Search for the cell housing the specified text and yield its [X, Y] center coordinate. 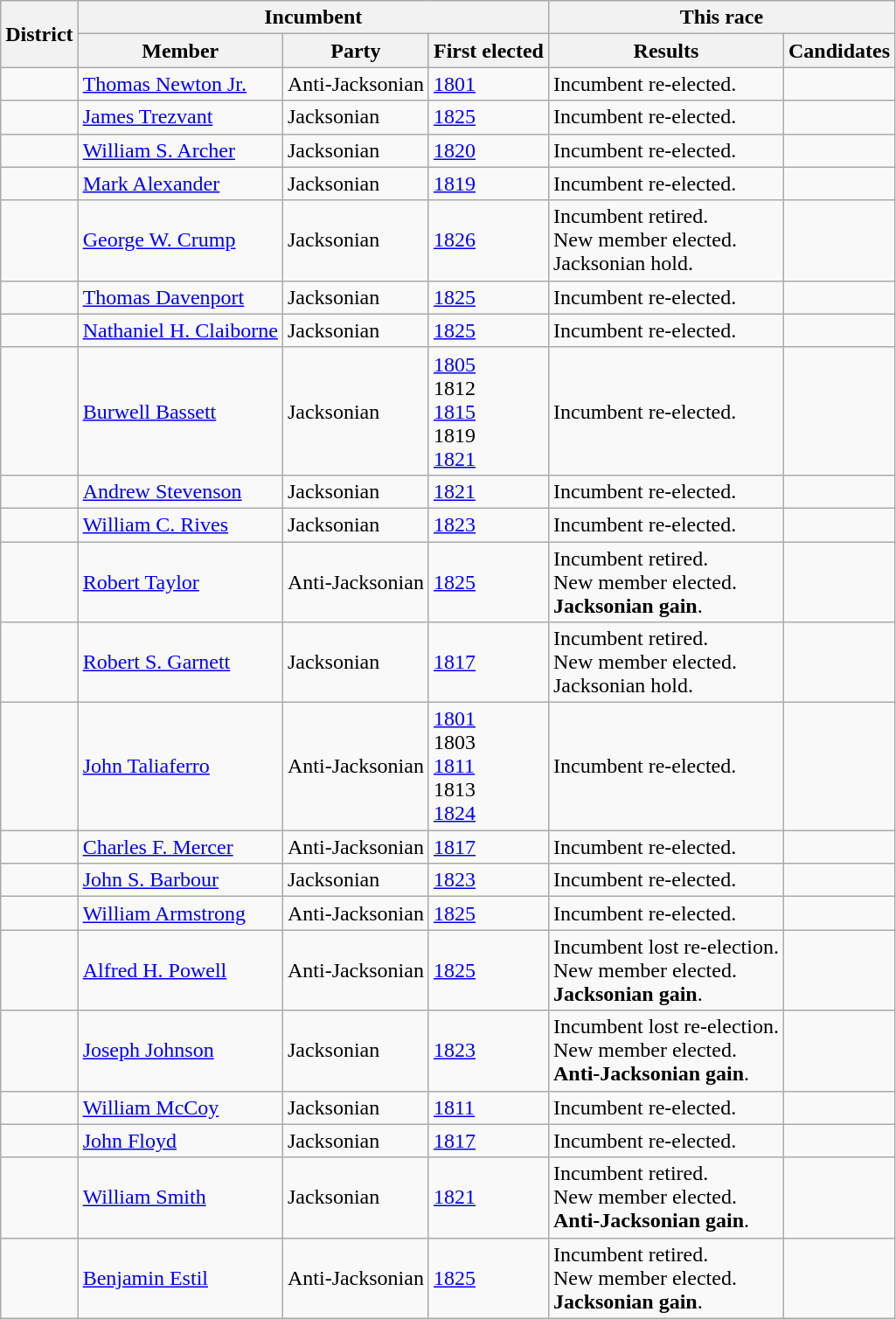
Incumbent retired.New member elected.Anti-Jacksonian gain. [666, 1198]
1820 [488, 150]
Incumbent [313, 17]
William Armstrong [180, 913]
John S. Barbour [180, 880]
William McCoy [180, 1107]
18011803 1811 1813 1824 [488, 767]
First elected [488, 51]
Benjamin Estil [180, 1278]
18051812 18151819 1821 [488, 411]
1811 [488, 1107]
District [39, 34]
Burwell Bassett [180, 411]
Nathaniel H. Claiborne [180, 330]
Mark Alexander [180, 184]
Incumbent lost re-election.New member elected.Jacksonian gain. [666, 970]
William C. Rives [180, 524]
John Floyd [180, 1141]
Member [180, 51]
This race [721, 17]
William S. Archer [180, 150]
Candidates [839, 51]
John Taliaferro [180, 767]
James Trezvant [180, 117]
Results [666, 51]
Alfred H. Powell [180, 970]
Joseph Johnson [180, 1051]
1819 [488, 184]
William Smith [180, 1198]
Robert Taylor [180, 582]
1801 [488, 84]
Andrew Stevenson [180, 491]
Thomas Davenport [180, 297]
Thomas Newton Jr. [180, 84]
Party [355, 51]
George W. Crump [180, 240]
1826 [488, 240]
Robert S. Garnett [180, 663]
Charles F. Mercer [180, 847]
Incumbent lost re-election.New member elected.Anti-Jacksonian gain. [666, 1051]
